For the text-containing cell, return its midpoint in [x, y] coordinate format. 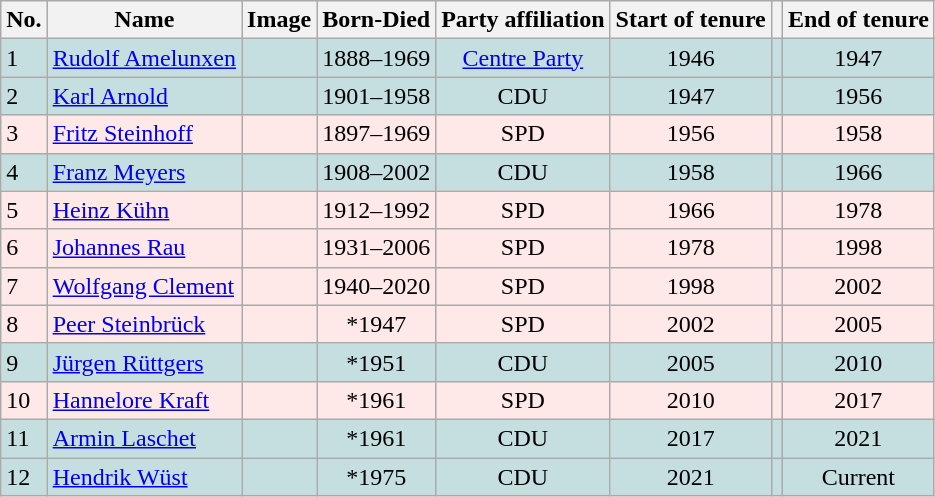
Born-Died [376, 20]
1888–1969 [376, 58]
8 [24, 324]
6 [24, 248]
*1947 [376, 324]
10 [24, 400]
1940–2020 [376, 286]
Heinz Kühn [144, 210]
Current [858, 477]
3 [24, 134]
End of tenure [858, 20]
Johannes Rau [144, 248]
1897–1969 [376, 134]
Jürgen Rüttgers [144, 362]
Centre Party [523, 58]
Armin Laschet [144, 438]
Fritz Steinhoff [144, 134]
7 [24, 286]
Peer Steinbrück [144, 324]
Wolfgang Clement [144, 286]
*1975 [376, 477]
Karl Arnold [144, 96]
11 [24, 438]
4 [24, 172]
Hannelore Kraft [144, 400]
Name [144, 20]
Franz Meyers [144, 172]
Start of tenure [690, 20]
1946 [690, 58]
1912–1992 [376, 210]
*1951 [376, 362]
No. [24, 20]
Rudolf Amelunxen [144, 58]
1 [24, 58]
9 [24, 362]
Image [280, 20]
1931–2006 [376, 248]
2 [24, 96]
Party affiliation [523, 20]
5 [24, 210]
Hendrik Wüst [144, 477]
12 [24, 477]
1908–2002 [376, 172]
1901–1958 [376, 96]
